Extract the [X, Y] coordinate from the center of the cell holding the provided text.  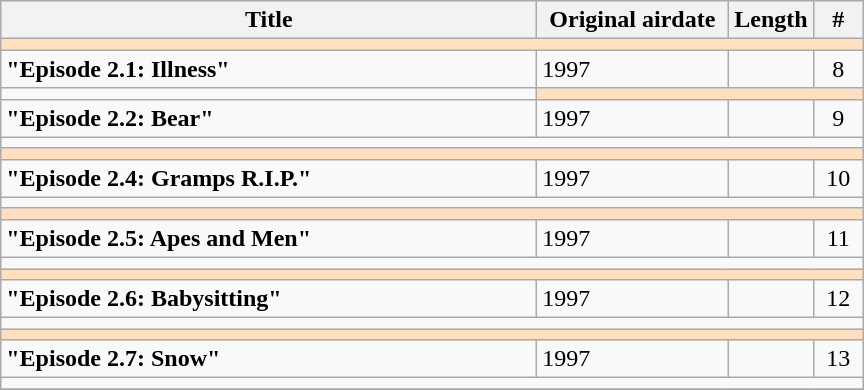
"Episode 2.6: Babysitting" [269, 299]
Title [269, 20]
"Episode 2.2: Bear" [269, 118]
13 [838, 359]
8 [838, 69]
"Episode 2.5: Apes and Men" [269, 238]
# [838, 20]
12 [838, 299]
Length [771, 20]
Original airdate [632, 20]
"Episode 2.4: Gramps R.I.P." [269, 178]
"Episode 2.7: Snow" [269, 359]
11 [838, 238]
10 [838, 178]
"Episode 2.1: Illness" [269, 69]
9 [838, 118]
